Pinpoint the cell where the given text exists, returning its [x, y] midpoint coordinate. 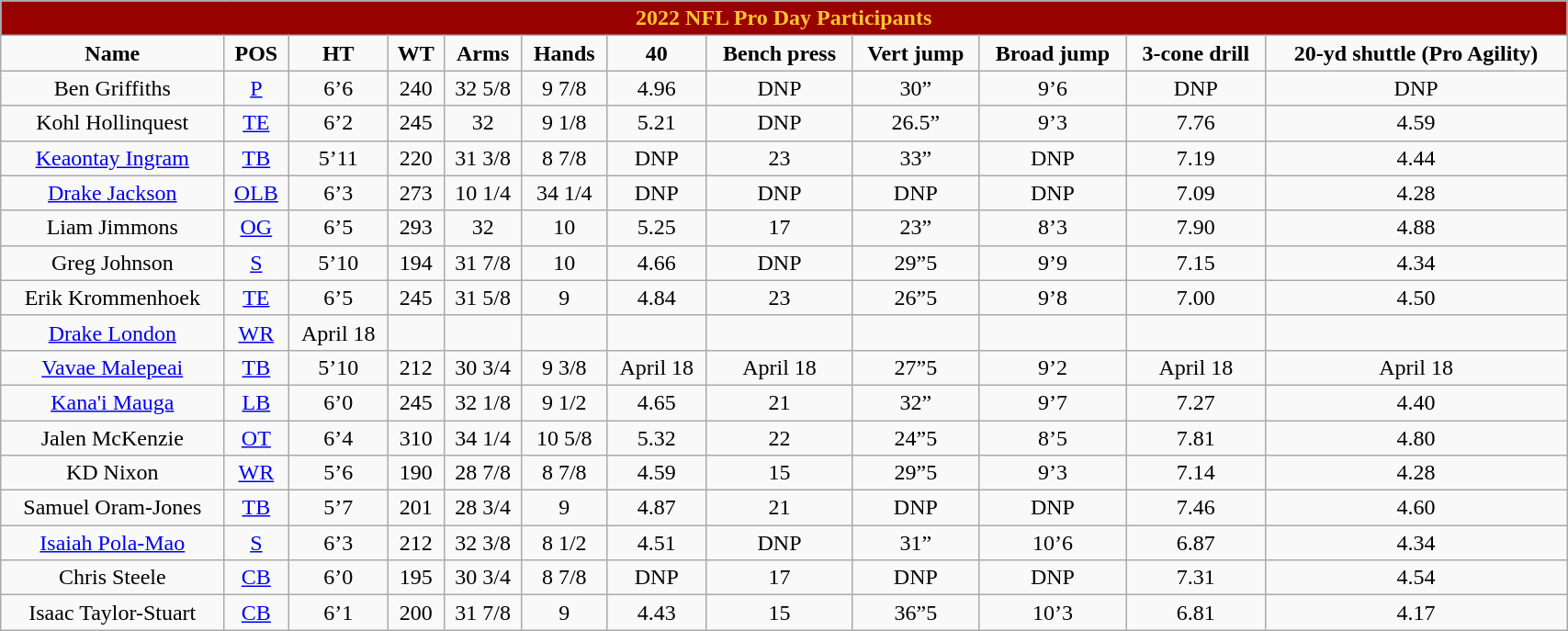
9’2 [1053, 367]
6’6 [338, 88]
310 [417, 438]
4.54 [1416, 578]
9’9 [1053, 263]
240 [417, 88]
7.31 [1196, 578]
Name [112, 53]
23” [916, 228]
Liam Jimmons [112, 228]
4.88 [1416, 228]
7.15 [1196, 263]
LB [256, 402]
WT [417, 53]
33” [916, 158]
5.32 [656, 438]
4.17 [1416, 613]
Hands [564, 53]
7.76 [1196, 123]
40 [656, 53]
4.51 [656, 543]
Erik Krommenhoek [112, 298]
Bench press [779, 53]
6’1 [338, 613]
201 [417, 508]
Kohl Hollinquest [112, 123]
9’6 [1053, 88]
32” [916, 402]
7.90 [1196, 228]
24”5 [916, 438]
Keaontay Ingram [112, 158]
2022 NFL Pro Day Participants [784, 18]
32 3/8 [483, 543]
5’6 [338, 473]
4.80 [1416, 438]
4.44 [1416, 158]
OG [256, 228]
10’3 [1053, 613]
7.19 [1196, 158]
36”5 [916, 613]
27”5 [916, 367]
POS [256, 53]
26.5” [916, 123]
220 [417, 158]
Drake Jackson [112, 193]
4.65 [656, 402]
Isaiah Pola-Mao [112, 543]
4.66 [656, 263]
194 [417, 263]
8 1/2 [564, 543]
4.50 [1416, 298]
4.87 [656, 508]
9’8 [1053, 298]
26”5 [916, 298]
Ben Griffiths [112, 88]
31” [916, 543]
28 7/8 [483, 473]
4.84 [656, 298]
5’11 [338, 158]
7.14 [1196, 473]
7.46 [1196, 508]
KD Nixon [112, 473]
190 [417, 473]
31 5/8 [483, 298]
Broad jump [1053, 53]
28 3/4 [483, 508]
7.09 [1196, 193]
273 [417, 193]
P [256, 88]
Drake London [112, 332]
10’6 [1053, 543]
6.87 [1196, 543]
5.21 [656, 123]
22 [779, 438]
293 [417, 228]
Vert jump [916, 53]
Kana'i Mauga [112, 402]
9 3/8 [564, 367]
8’5 [1053, 438]
10 1/4 [483, 193]
9 1/8 [564, 123]
Vavae Malepeai [112, 367]
6’2 [338, 123]
6.81 [1196, 613]
Greg Johnson [112, 263]
20-yd shuttle (Pro Agility) [1416, 53]
195 [417, 578]
4.96 [656, 88]
3-cone drill [1196, 53]
30” [916, 88]
Arms [483, 53]
8’3 [1053, 228]
5.25 [656, 228]
Samuel Oram-Jones [112, 508]
32 1/8 [483, 402]
OLB [256, 193]
200 [417, 613]
9 1/2 [564, 402]
HT [338, 53]
10 5/8 [564, 438]
Chris Steele [112, 578]
7.00 [1196, 298]
5’7 [338, 508]
OT [256, 438]
Jalen McKenzie [112, 438]
4.40 [1416, 402]
32 5/8 [483, 88]
31 3/8 [483, 158]
7.27 [1196, 402]
7.81 [1196, 438]
9’7 [1053, 402]
Isaac Taylor-Stuart [112, 613]
4.60 [1416, 508]
6’4 [338, 438]
9 7/8 [564, 88]
4.43 [656, 613]
